Find where the given text appears and provide that cell's center as (x, y) coordinate. 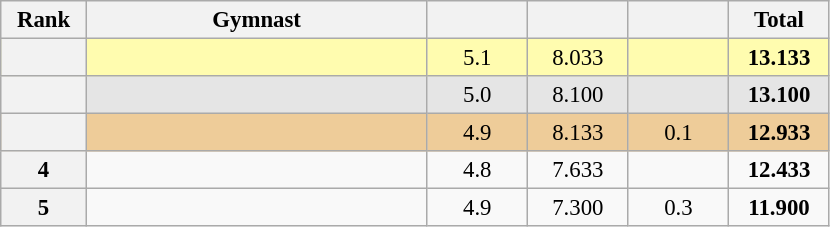
Gymnast (256, 20)
0.1 (678, 133)
0.3 (678, 208)
5.1 (478, 58)
11.900 (780, 208)
12.933 (780, 133)
13.100 (780, 95)
13.133 (780, 58)
12.433 (780, 170)
4 (44, 170)
5 (44, 208)
5.0 (478, 95)
8.133 (578, 133)
Rank (44, 20)
7.300 (578, 208)
7.633 (578, 170)
8.033 (578, 58)
Total (780, 20)
4.8 (478, 170)
8.100 (578, 95)
